Pinpoint the cell where the given text exists, returning its (x, y) midpoint coordinate. 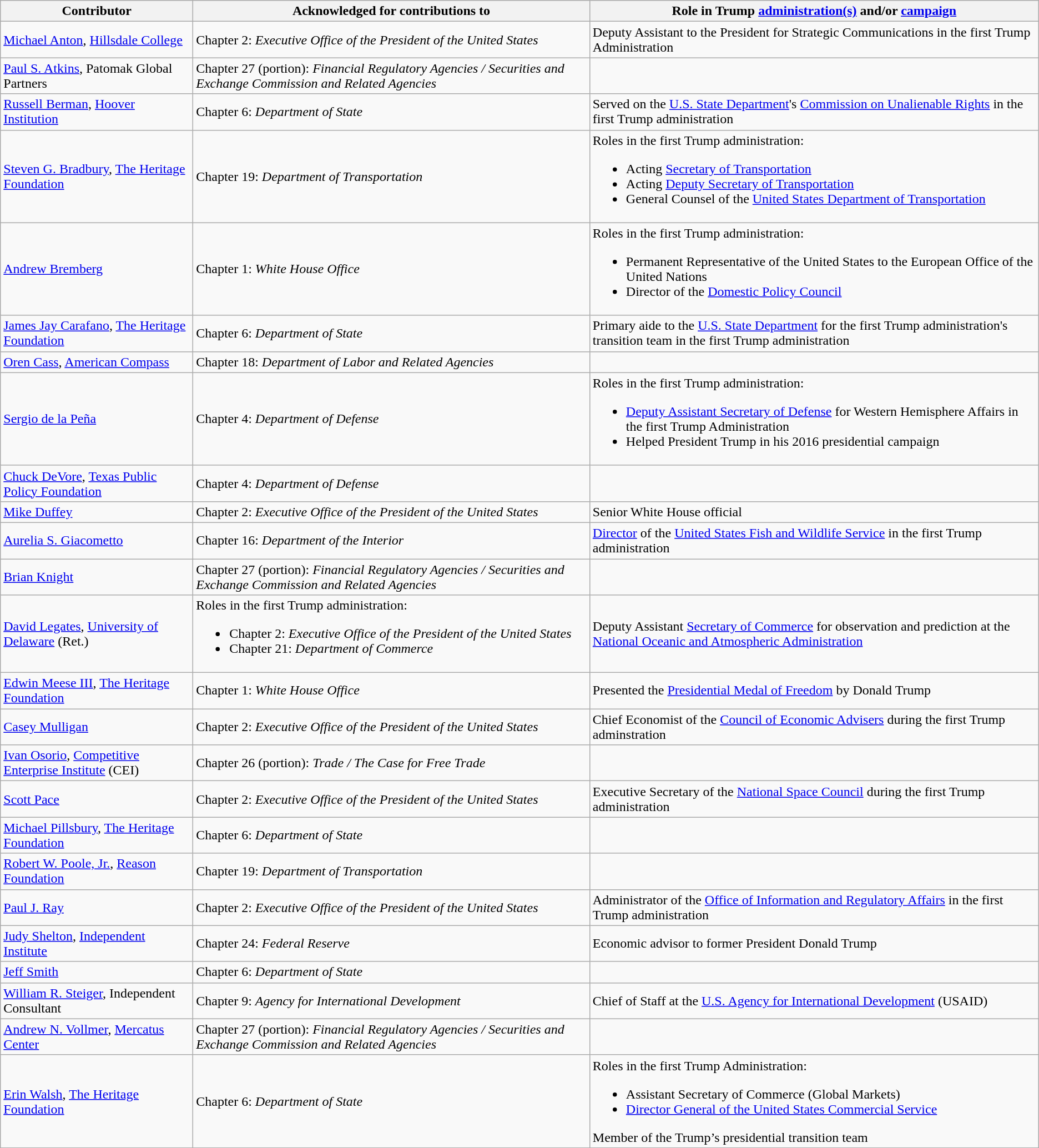
David Legates, University of Delaware (Ret.) (97, 634)
Acknowledged for contributions to (392, 11)
Chapter 26 (portion): Trade / The Case for Free Trade (392, 763)
Served on the U.S. State Department's Commission on Unalienable Rights in the first Trump administration (814, 112)
Director of the United States Fish and Wildlife Service in the first Trump administration (814, 541)
Robert W. Poole, Jr., Reason Foundation (97, 872)
Administrator of the Office of Information and Regulatory Affairs in the first Trump administration (814, 907)
Michael Pillsbury, The Heritage Foundation (97, 835)
Steven G. Bradbury, The Heritage Foundation (97, 177)
Russell Berman, Hoover Institution (97, 112)
Paul J. Ray (97, 907)
Senior White House official (814, 512)
Contributor (97, 11)
Jeff Smith (97, 972)
Casey Mulligan (97, 727)
Chapter 18: Department of Labor and Related Agencies (392, 362)
Chapter 9: Agency for International Development (392, 1000)
William R. Steiger, Independent Consultant (97, 1000)
Andrew Bremberg (97, 269)
Paul S. Atkins, Patomak Global Partners (97, 75)
Deputy Assistant Secretary of Commerce for observation and prediction at the National Oceanic and Atmospheric Administration (814, 634)
Presented the Presidential Medal of Freedom by Donald Trump (814, 691)
Economic advisor to former President Donald Trump (814, 944)
Deputy Assistant to the President for Strategic Communications in the first Trump Administration (814, 40)
Ivan Osorio, Competitive Enterprise Institute (CEI) (97, 763)
Primary aide to the U.S. State Department for the first Trump administration's transition team in the first Trump administration (814, 333)
Chief Economist of the Council of Economic Advisers during the first Trump adminstration (814, 727)
Role in Trump administration(s) and/or campaign (814, 11)
Chief of Staff at the U.S. Agency for International Development (USAID) (814, 1000)
Chuck DeVore, Texas Public Policy Foundation (97, 483)
Erin Walsh, The Heritage Foundation (97, 1101)
Brian Knight (97, 576)
Aurelia S. Giacometto (97, 541)
Executive Secretary of the National Space Council during the first Trump administration (814, 799)
Chapter 16: Department of the Interior (392, 541)
Edwin Meese III, The Heritage Foundation (97, 691)
Roles in the first Trump administration:Chapter 2: Executive Office of the President of the United StatesChapter 21: Department of Commerce (392, 634)
Scott Pace (97, 799)
James Jay Carafano, The Heritage Foundation (97, 333)
Andrew N. Vollmer, Mercatus Center (97, 1037)
Judy Shelton, Independent Institute (97, 944)
Mike Duffey (97, 512)
Chapter 24: Federal Reserve (392, 944)
Oren Cass, American Compass (97, 362)
Michael Anton, Hillsdale College (97, 40)
Sergio de la Peña (97, 419)
